Search for the cell housing the specified text and yield its (x, y) center coordinate. 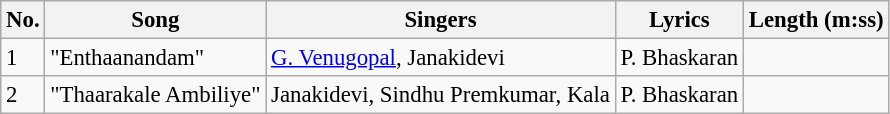
No. (23, 20)
"Enthaanandam" (156, 58)
Janakidevi, Sindhu Premkumar, Kala (440, 95)
Singers (440, 20)
Song (156, 20)
1 (23, 58)
2 (23, 95)
"Thaarakale Ambiliye" (156, 95)
Length (m:ss) (816, 20)
G. Venugopal, Janakidevi (440, 58)
Lyrics (679, 20)
